Determine the (X, Y) coordinate at the center of the cell enclosing the given text.  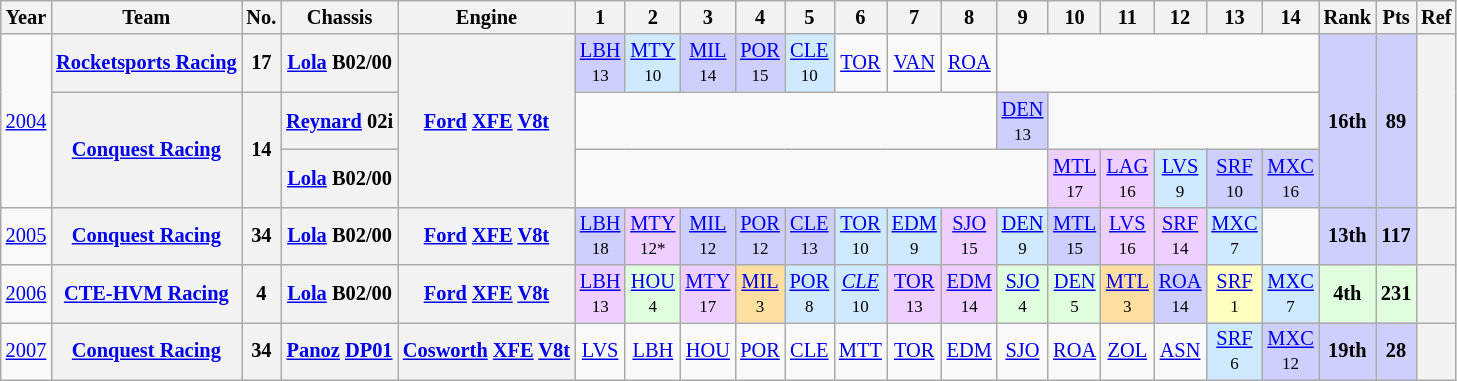
MTY12* (652, 236)
7 (914, 17)
2 (652, 17)
5 (810, 17)
Year (26, 17)
SJO (1023, 351)
LAG16 (1128, 178)
MIL3 (760, 294)
MTT (860, 351)
ZOL (1128, 351)
EDM9 (914, 236)
CTE-HVM Racing (146, 294)
SRF1 (1234, 294)
Panoz DP01 (340, 351)
Team (146, 17)
TOR13 (914, 294)
Rank (1348, 17)
SRF6 (1234, 351)
Engine (486, 17)
VAN (914, 63)
12 (1180, 17)
Reynard 02i (340, 121)
ROA14 (1180, 294)
19th (1348, 351)
117 (1396, 236)
231 (1396, 294)
SJO15 (970, 236)
10 (1074, 17)
DEN5 (1074, 294)
LVS (600, 351)
13 (1234, 17)
Ref (1436, 17)
13th (1348, 236)
POR15 (760, 63)
9 (1023, 17)
LVS16 (1128, 236)
LBH (652, 351)
No. (262, 17)
SRF14 (1180, 236)
MTL15 (1074, 236)
HOU (708, 351)
MXC12 (1291, 351)
CLE13 (810, 236)
2004 (26, 120)
HOU4 (652, 294)
6 (860, 17)
Chassis (340, 17)
16th (1348, 120)
Cosworth XFE V8t (486, 351)
Rocketsports Racing (146, 63)
LVS9 (1180, 178)
EDM14 (970, 294)
SRF10 (1234, 178)
1 (600, 17)
MTY10 (652, 63)
89 (1396, 120)
ASN (1180, 351)
3 (708, 17)
MIL12 (708, 236)
LBH18 (600, 236)
MIL14 (708, 63)
MXC16 (1291, 178)
28 (1396, 351)
MTL3 (1128, 294)
11 (1128, 17)
17 (262, 63)
2006 (26, 294)
CLE (810, 351)
EDM (970, 351)
2005 (26, 236)
DEN9 (1023, 236)
SJO4 (1023, 294)
POR (760, 351)
4th (1348, 294)
POR8 (810, 294)
TOR10 (860, 236)
DEN13 (1023, 121)
MTY17 (708, 294)
8 (970, 17)
POR12 (760, 236)
2007 (26, 351)
Pts (1396, 17)
MTL17 (1074, 178)
